Identify which cell holds the provided text, then report its [x, y] central coordinate. 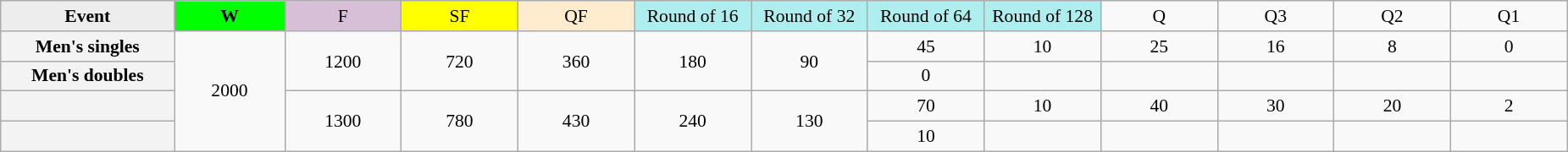
Round of 16 [693, 16]
Men's singles [88, 46]
720 [460, 61]
W [230, 16]
45 [926, 46]
Men's doubles [88, 76]
30 [1276, 106]
130 [809, 122]
430 [576, 122]
QF [576, 16]
2 [1509, 106]
70 [926, 106]
90 [809, 61]
180 [693, 61]
1300 [343, 122]
8 [1393, 46]
F [343, 16]
40 [1159, 106]
240 [693, 122]
16 [1276, 46]
Q [1159, 16]
Q1 [1509, 16]
360 [576, 61]
Event [88, 16]
Round of 32 [809, 16]
SF [460, 16]
25 [1159, 46]
20 [1393, 106]
780 [460, 122]
Round of 64 [926, 16]
1200 [343, 61]
Q3 [1276, 16]
2000 [230, 91]
Round of 128 [1043, 16]
Q2 [1393, 16]
